Detect which cell encompasses the target text, then output its [X, Y] center coordinate. 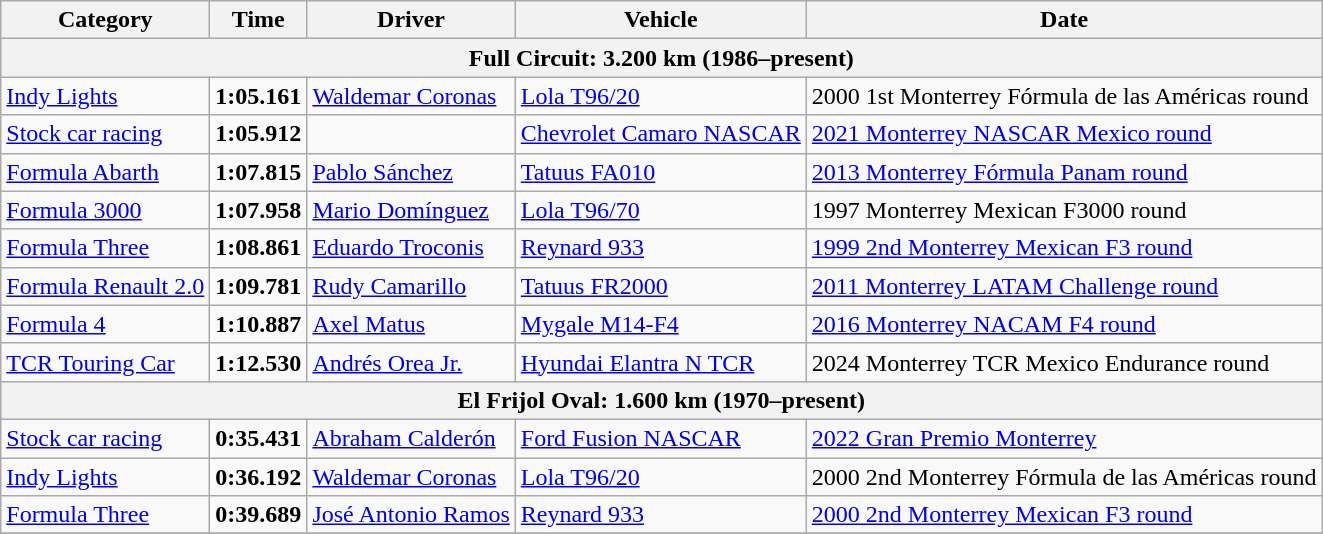
1:05.912 [258, 134]
Mario Domínguez [411, 210]
Eduardo Troconis [411, 248]
1:07.958 [258, 210]
Rudy Camarillo [411, 286]
El Frijol Oval: 1.600 km (1970–present) [662, 400]
Axel Matus [411, 324]
1:12.530 [258, 362]
TCR Touring Car [106, 362]
2022 Gran Premio Monterrey [1064, 438]
Vehicle [660, 20]
Formula Renault 2.0 [106, 286]
Pablo Sánchez [411, 172]
Abraham Calderón [411, 438]
2016 Monterrey NACAM F4 round [1064, 324]
2013 Monterrey Fórmula Panam round [1064, 172]
2021 Monterrey NASCAR Mexico round [1064, 134]
2000 2nd Monterrey Mexican F3 round [1064, 515]
1:07.815 [258, 172]
Formula 3000 [106, 210]
2000 2nd Monterrey Fórmula de las Américas round [1064, 477]
0:39.689 [258, 515]
1:08.861 [258, 248]
2024 Monterrey TCR Mexico Endurance round [1064, 362]
1999 2nd Monterrey Mexican F3 round [1064, 248]
Formula Abarth [106, 172]
Tatuus FR2000 [660, 286]
0:35.431 [258, 438]
1:09.781 [258, 286]
0:36.192 [258, 477]
Chevrolet Camaro NASCAR [660, 134]
Full Circuit: 3.200 km (1986–present) [662, 58]
1:05.161 [258, 96]
Mygale M14-F4 [660, 324]
Hyundai Elantra N TCR [660, 362]
Time [258, 20]
Tatuus FA010 [660, 172]
Ford Fusion NASCAR [660, 438]
Andrés Orea Jr. [411, 362]
1997 Monterrey Mexican F3000 round [1064, 210]
Driver [411, 20]
Date [1064, 20]
Formula 4 [106, 324]
2011 Monterrey LATAM Challenge round [1064, 286]
José Antonio Ramos [411, 515]
Lola T96/70 [660, 210]
Category [106, 20]
1:10.887 [258, 324]
2000 1st Monterrey Fórmula de las Américas round [1064, 96]
